Locate the cell with the specified text and output its [X, Y] center coordinate. 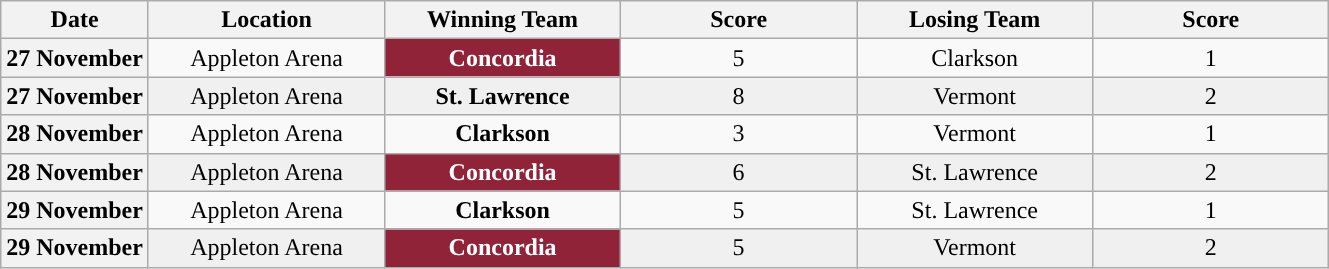
6 [739, 172]
Winning Team [503, 20]
Losing Team [975, 20]
8 [739, 96]
Location [266, 20]
Date [75, 20]
3 [739, 134]
